Output the (X, Y) coordinate of the center of the cell containing the given text.  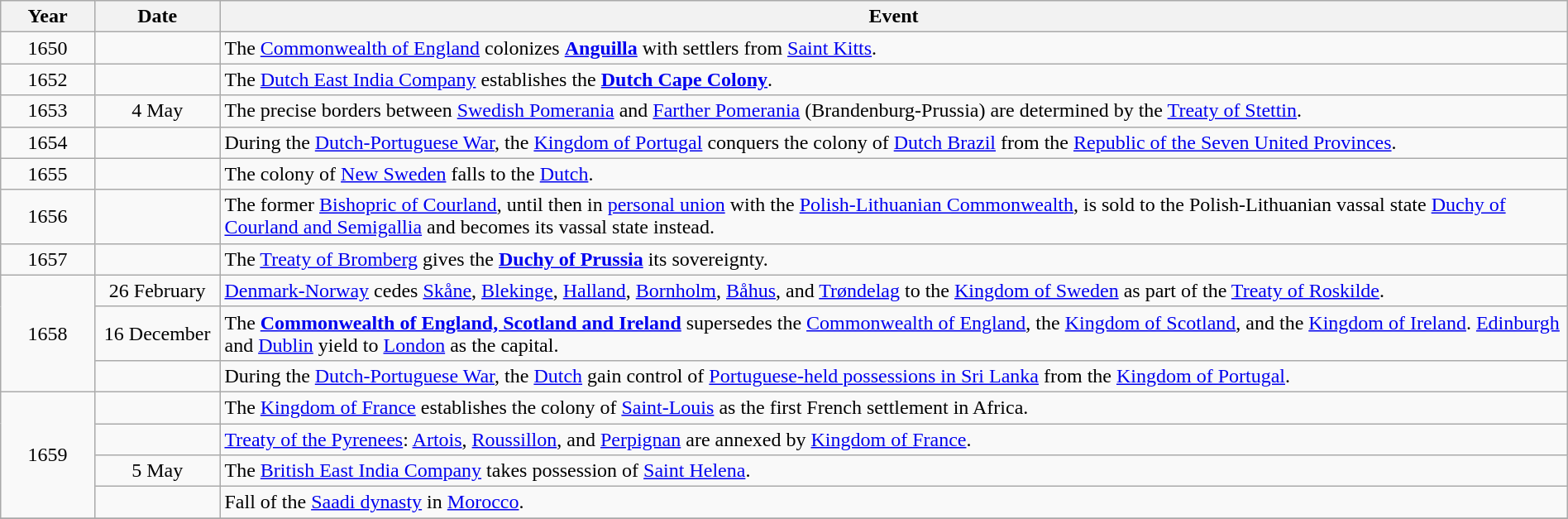
Date (157, 17)
26 February (157, 291)
Year (48, 17)
1658 (48, 333)
1650 (48, 48)
1655 (48, 174)
The Dutch East India Company establishes the Dutch Cape Colony. (893, 79)
The Kingdom of France establishes the colony of Saint-Louis as the first French settlement in Africa. (893, 407)
1657 (48, 259)
5 May (157, 471)
The Commonwealth of England colonizes Anguilla with settlers from Saint Kitts. (893, 48)
The British East India Company takes possession of Saint Helena. (893, 471)
The precise borders between Swedish Pomerania and Farther Pomerania (Brandenburg-Prussia) are determined by the Treaty of Stettin. (893, 111)
16 December (157, 333)
Treaty of the Pyrenees: Artois, Roussillon, and Perpignan are annexed by Kingdom of France. (893, 440)
During the Dutch-Portuguese War, the Kingdom of Portugal conquers the colony of Dutch Brazil from the Republic of the Seven United Provinces. (893, 142)
The colony of New Sweden falls to the Dutch. (893, 174)
During the Dutch-Portuguese War, the Dutch gain control of Portuguese-held possessions in Sri Lanka from the Kingdom of Portugal. (893, 376)
Fall of the Saadi dynasty in Morocco. (893, 502)
4 May (157, 111)
1652 (48, 79)
1654 (48, 142)
Denmark-Norway cedes Skåne, Blekinge, Halland, Bornholm, Båhus, and Trøndelag to the Kingdom of Sweden as part of the Treaty of Roskilde. (893, 291)
1659 (48, 454)
The Treaty of Bromberg gives the Duchy of Prussia its sovereignty. (893, 259)
Event (893, 17)
1653 (48, 111)
1656 (48, 217)
